Search for the cell housing the specified text and yield its (x, y) center coordinate. 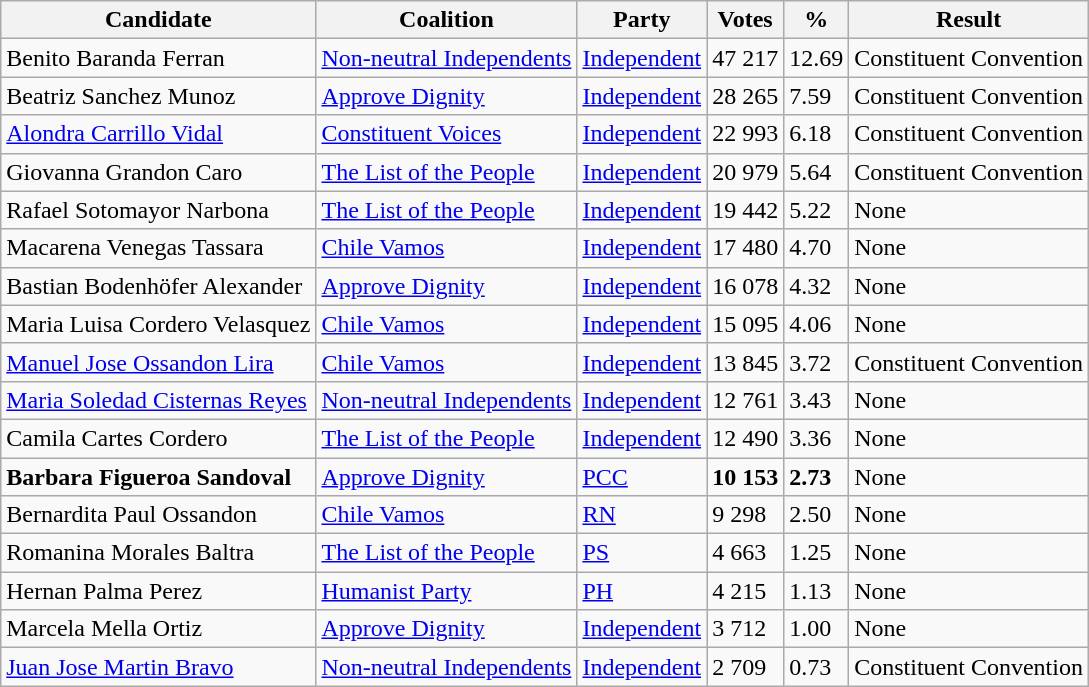
% (816, 20)
Manuel Jose Ossandon Lira (158, 362)
Maria Luisa Cordero Velasquez (158, 324)
15 095 (746, 324)
PH (642, 591)
4.06 (816, 324)
Bernardita Paul Ossandon (158, 515)
PCC (642, 477)
1.00 (816, 629)
PS (642, 553)
Beatriz Sanchez Munoz (158, 96)
3.72 (816, 362)
Alondra Carrillo Vidal (158, 134)
Juan Jose Martin Bravo (158, 667)
4.70 (816, 248)
13 845 (746, 362)
3 712 (746, 629)
Votes (746, 20)
12 761 (746, 400)
6.18 (816, 134)
Constituent Voices (446, 134)
7.59 (816, 96)
RN (642, 515)
22 993 (746, 134)
17 480 (746, 248)
12.69 (816, 58)
Maria Soledad Cisternas Reyes (158, 400)
Bastian Bodenhöfer Alexander (158, 286)
Romanina Morales Baltra (158, 553)
Barbara Figueroa Sandoval (158, 477)
Coalition (446, 20)
2.73 (816, 477)
4.32 (816, 286)
47 217 (746, 58)
4 215 (746, 591)
5.64 (816, 172)
Giovanna Grandon Caro (158, 172)
Humanist Party (446, 591)
9 298 (746, 515)
Party (642, 20)
Benito Baranda Ferran (158, 58)
Macarena Venegas Tassara (158, 248)
10 153 (746, 477)
16 078 (746, 286)
1.13 (816, 591)
Candidate (158, 20)
0.73 (816, 667)
3.36 (816, 438)
Marcela Mella Ortiz (158, 629)
Result (969, 20)
4 663 (746, 553)
2 709 (746, 667)
Camila Cartes Cordero (158, 438)
1.25 (816, 553)
Rafael Sotomayor Narbona (158, 210)
12 490 (746, 438)
19 442 (746, 210)
Hernan Palma Perez (158, 591)
2.50 (816, 515)
20 979 (746, 172)
5.22 (816, 210)
28 265 (746, 96)
3.43 (816, 400)
